Capture the cell that displays the provided text and extract its [x, y] central coordinate. 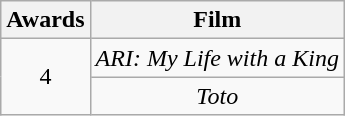
ARI: My Life with a King [217, 58]
4 [46, 77]
Toto [217, 96]
Film [217, 20]
Awards [46, 20]
